Scan for the cell matching the given text and deliver its [X, Y] coordinate at center. 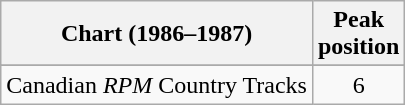
6 [358, 85]
Peakposition [358, 34]
Canadian RPM Country Tracks [157, 85]
Chart (1986–1987) [157, 34]
